Identify which cell holds the provided text, then report its (x, y) central coordinate. 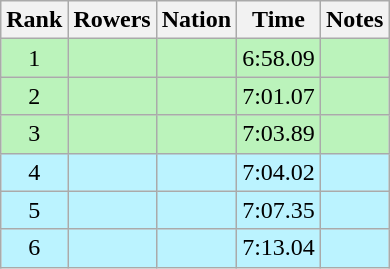
2 (34, 96)
5 (34, 210)
6:58.09 (279, 58)
7:03.89 (279, 134)
4 (34, 172)
7:01.07 (279, 96)
1 (34, 58)
Notes (354, 20)
7:04.02 (279, 172)
7:07.35 (279, 210)
Nation (196, 20)
6 (34, 248)
Time (279, 20)
7:13.04 (279, 248)
3 (34, 134)
Rank (34, 20)
Rowers (112, 20)
